Return the [x, y] coordinate for the center point of the cell that contains the specified text.  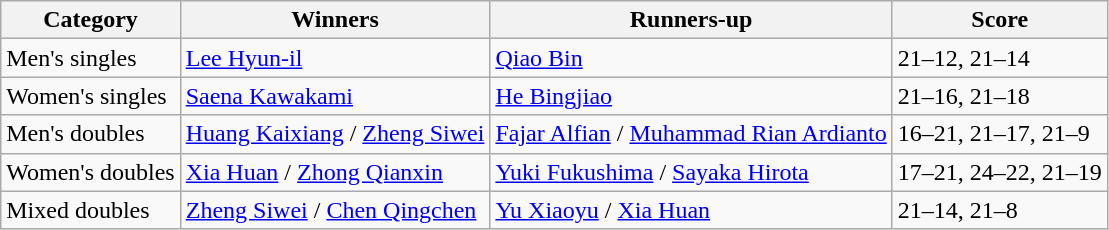
Saena Kawakami [335, 96]
Score [1000, 20]
Winners [335, 20]
21–12, 21–14 [1000, 58]
Lee Hyun-il [335, 58]
Huang Kaixiang / Zheng Siwei [335, 134]
Men's singles [90, 58]
Category [90, 20]
Yuki Fukushima / Sayaka Hirota [691, 172]
Women's doubles [90, 172]
Yu Xiaoyu / Xia Huan [691, 210]
Xia Huan / Zhong Qianxin [335, 172]
Men's doubles [90, 134]
21–16, 21–18 [1000, 96]
He Bingjiao [691, 96]
21–14, 21–8 [1000, 210]
Women's singles [90, 96]
17–21, 24–22, 21–19 [1000, 172]
Fajar Alfian / Muhammad Rian Ardianto [691, 134]
Zheng Siwei / Chen Qingchen [335, 210]
Runners-up [691, 20]
16–21, 21–17, 21–9 [1000, 134]
Mixed doubles [90, 210]
Qiao Bin [691, 58]
